Determine the (X, Y) coordinate at the center of the cell enclosing the given text.  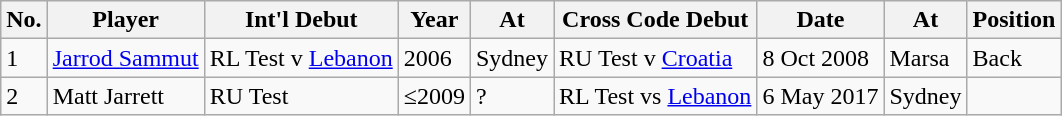
8 Oct 2008 (820, 58)
Jarrod Sammut (126, 58)
Player (126, 20)
Marsa (926, 58)
Date (820, 20)
Year (434, 20)
6 May 2017 (820, 96)
? (512, 96)
2006 (434, 58)
2 (24, 96)
Matt Jarrett (126, 96)
RL Test v Lebanon (301, 58)
Back (1014, 58)
≤2009 (434, 96)
Position (1014, 20)
No. (24, 20)
Int'l Debut (301, 20)
1 (24, 58)
Cross Code Debut (656, 20)
RU Test v Croatia (656, 58)
RU Test (301, 96)
RL Test vs Lebanon (656, 96)
